For the text-containing cell, return its midpoint in [x, y] coordinate format. 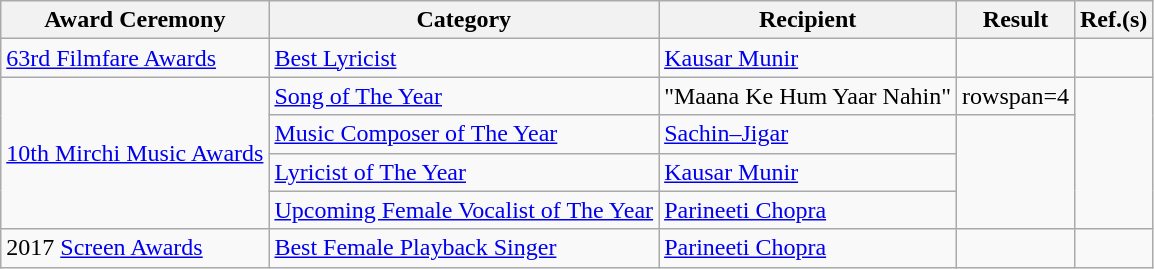
Award Ceremony [135, 20]
Upcoming Female Vocalist of The Year [464, 210]
Sachin–Jigar [808, 134]
2017 Screen Awards [135, 248]
Ref.(s) [1113, 20]
Song of The Year [464, 96]
63rd Filmfare Awards [135, 58]
Best Lyricist [464, 58]
Result [1016, 20]
10th Mirchi Music Awards [135, 153]
rowspan=4 [1016, 96]
Recipient [808, 20]
Best Female Playback Singer [464, 248]
Lyricist of The Year [464, 172]
"Maana Ke Hum Yaar Nahin" [808, 96]
Music Composer of The Year [464, 134]
Category [464, 20]
